For the text-containing cell, return its midpoint in (x, y) coordinate format. 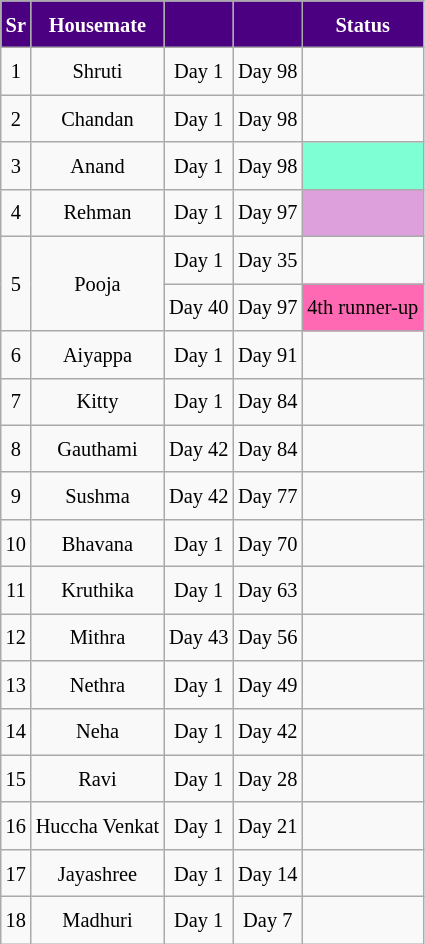
4th runner-up (362, 306)
Day 49 (268, 684)
Day 56 (268, 636)
3 (16, 166)
Ravi (98, 778)
Anand (98, 166)
14 (16, 732)
6 (16, 354)
2 (16, 118)
Housemate (98, 24)
Status (362, 24)
Mithra (98, 636)
Day 35 (268, 260)
Day 43 (198, 636)
18 (16, 920)
Day 21 (268, 826)
Madhuri (98, 920)
Nethra (98, 684)
13 (16, 684)
10 (16, 542)
Kruthika (98, 590)
Chandan (98, 118)
12 (16, 636)
11 (16, 590)
Day 91 (268, 354)
Day 7 (268, 920)
Day 28 (268, 778)
Huccha Venkat (98, 826)
Day 40 (198, 306)
Neha (98, 732)
Bhavana (98, 542)
15 (16, 778)
Pooja (98, 283)
5 (16, 283)
Rehman (98, 212)
Day 77 (268, 496)
Gauthami (98, 448)
Day 14 (268, 872)
Sushma (98, 496)
Day 70 (268, 542)
16 (16, 826)
Aiyappa (98, 354)
17 (16, 872)
Sr (16, 24)
9 (16, 496)
Kitty (98, 402)
4 (16, 212)
Day 63 (268, 590)
7 (16, 402)
1 (16, 72)
Shruti (98, 72)
8 (16, 448)
Jayashree (98, 872)
